Scan for the cell matching the given text and deliver its [x, y] coordinate at center. 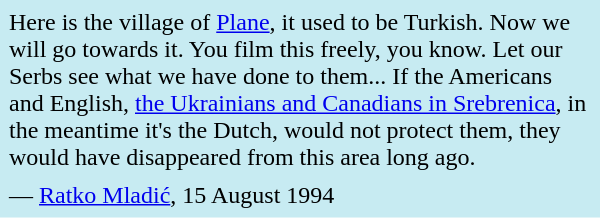
— Ratko Mladić, 15 August 1994 [300, 195]
